Locate the cell with the specified text and output its (X, Y) center coordinate. 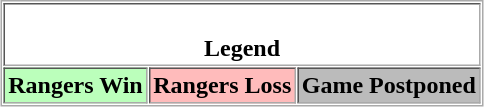
Rangers Loss (222, 86)
Legend (242, 34)
Game Postponed (388, 86)
Rangers Win (76, 86)
